Identify which cell holds the provided text, then report its (x, y) central coordinate. 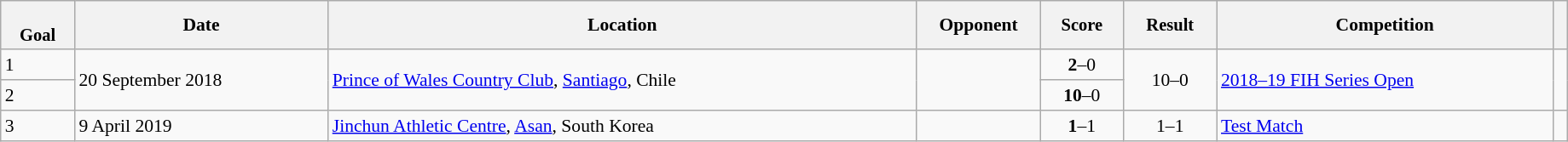
Goal (38, 26)
2 (38, 95)
Competition (1385, 26)
2018–19 FIH Series Open (1385, 80)
Prince of Wales Country Club, Santiago, Chile (622, 80)
2–0 (1081, 65)
1 (38, 65)
Jinchun Athletic Centre, Asan, South Korea (622, 126)
Location (622, 26)
9 April 2019 (201, 126)
Date (201, 26)
Opponent (979, 26)
Test Match (1385, 126)
Score (1081, 26)
Result (1170, 26)
3 (38, 126)
20 September 2018 (201, 80)
